Return [x, y] of the center of cell containing provided text 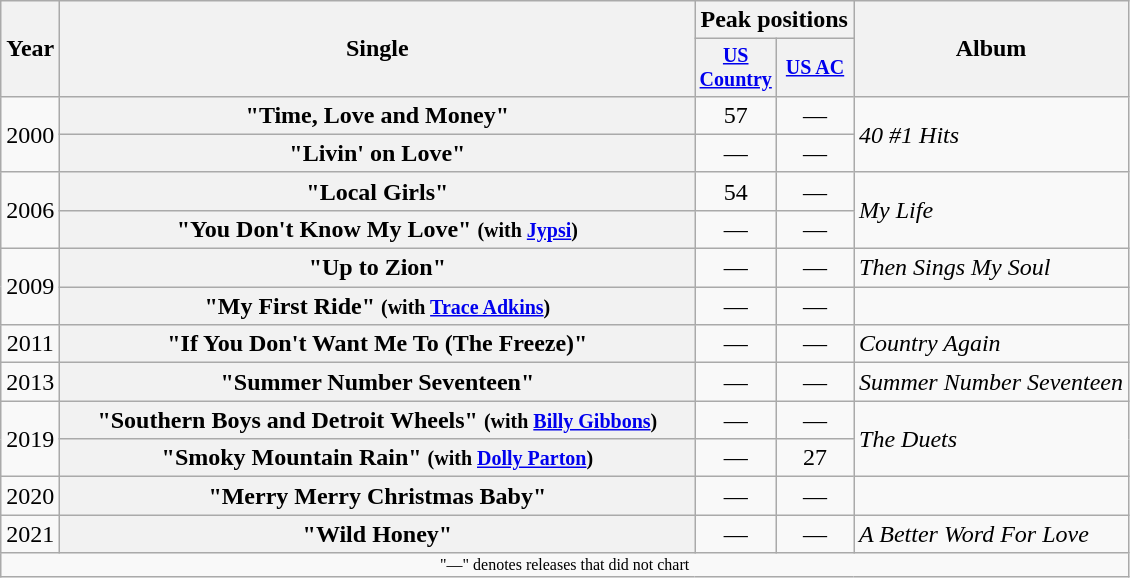
40 #1 Hits [992, 134]
"My First Ride" (with Trace Adkins) [378, 306]
"—" denotes releases that did not chart [565, 565]
2006 [30, 210]
2021 [30, 534]
Peak positions [774, 20]
My Life [992, 210]
"Time, Love and Money" [378, 115]
"Southern Boys and Detroit Wheels" (with Billy Gibbons) [378, 420]
"Merry Merry Christmas Baby" [378, 496]
Country Again [992, 344]
A Better Word For Love [992, 534]
US Country [736, 68]
Album [992, 49]
2000 [30, 134]
2019 [30, 439]
"Summer Number Seventeen" [378, 382]
2020 [30, 496]
54 [736, 191]
The Duets [992, 439]
Single [378, 49]
2011 [30, 344]
27 [816, 458]
Summer Number Seventeen [992, 382]
"Smoky Mountain Rain" (with Dolly Parton) [378, 458]
"Local Girls" [378, 191]
Year [30, 49]
US AC [816, 68]
2013 [30, 382]
"Wild Honey" [378, 534]
57 [736, 115]
Then Sings My Soul [992, 268]
"Up to Zion" [378, 268]
"Livin' on Love" [378, 153]
2009 [30, 287]
"If You Don't Want Me To (The Freeze)" [378, 344]
"You Don't Know My Love" (with Jypsi) [378, 229]
